Search for the cell housing the specified text and yield its (x, y) center coordinate. 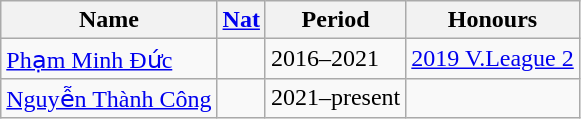
Nguyễn Thành Công (109, 98)
Name (109, 20)
Phạm Minh Đức (109, 59)
Period (335, 20)
Honours (492, 20)
Nat (241, 20)
2021–present (335, 98)
2016–2021 (335, 59)
2019 V.League 2 (492, 59)
